From the cell containing the given text, extract its center point as (x, y) coordinate. 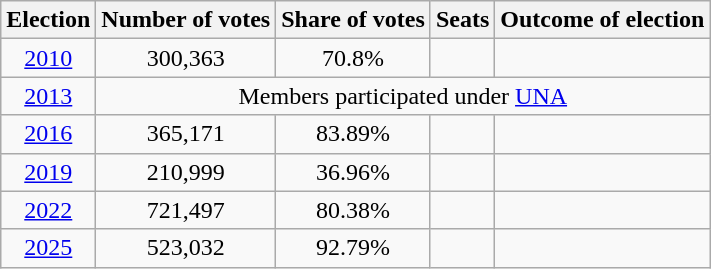
70.8% (354, 58)
210,999 (186, 172)
2013 (48, 96)
Outcome of election (602, 20)
2019 (48, 172)
2010 (48, 58)
2025 (48, 248)
Election (48, 20)
83.89% (354, 134)
Share of votes (354, 20)
2016 (48, 134)
365,171 (186, 134)
80.38% (354, 210)
Seats (462, 20)
523,032 (186, 248)
92.79% (354, 248)
Members participated under UNA (403, 96)
Number of votes (186, 20)
2022 (48, 210)
300,363 (186, 58)
36.96% (354, 172)
721,497 (186, 210)
